Return [x, y] of the center of cell containing provided text 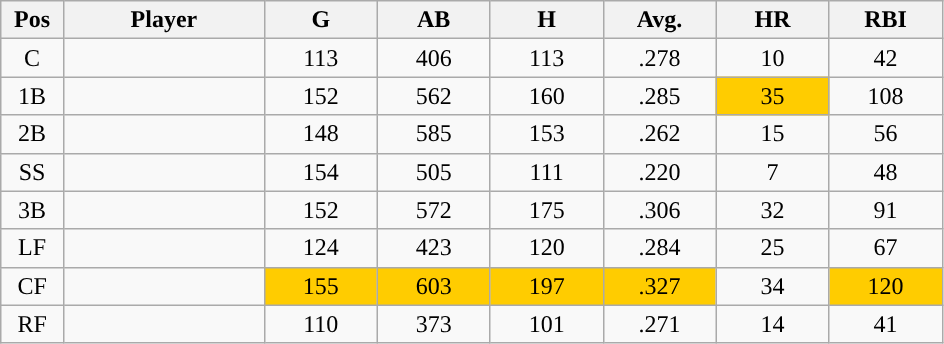
34 [772, 286]
C [32, 58]
.262 [660, 134]
91 [886, 210]
42 [886, 58]
15 [772, 134]
G [320, 20]
406 [434, 58]
110 [320, 324]
HR [772, 20]
153 [546, 134]
.327 [660, 286]
48 [886, 172]
.284 [660, 248]
3B [32, 210]
148 [320, 134]
7 [772, 172]
2B [32, 134]
10 [772, 58]
RF [32, 324]
1B [32, 96]
562 [434, 96]
505 [434, 172]
154 [320, 172]
67 [886, 248]
Avg. [660, 20]
RBI [886, 20]
373 [434, 324]
111 [546, 172]
Player [164, 20]
197 [546, 286]
56 [886, 134]
H [546, 20]
CF [32, 286]
603 [434, 286]
.271 [660, 324]
160 [546, 96]
.306 [660, 210]
32 [772, 210]
155 [320, 286]
585 [434, 134]
14 [772, 324]
AB [434, 20]
35 [772, 96]
.278 [660, 58]
124 [320, 248]
572 [434, 210]
175 [546, 210]
SS [32, 172]
Pos [32, 20]
423 [434, 248]
108 [886, 96]
25 [772, 248]
.220 [660, 172]
101 [546, 324]
.285 [660, 96]
LF [32, 248]
41 [886, 324]
